From the cell containing the given text, extract its center point as [X, Y] coordinate. 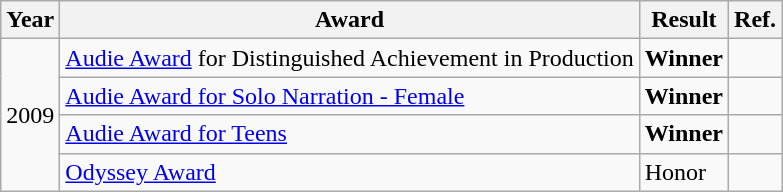
Honor [684, 172]
Audie Award for Distinguished Achievement in Production [350, 58]
Ref. [756, 20]
Odyssey Award [350, 172]
Result [684, 20]
Audie Award for Solo Narration - Female [350, 96]
Year [30, 20]
Award [350, 20]
2009 [30, 115]
Audie Award for Teens [350, 134]
